Detect which cell encompasses the target text, then output its (x, y) center coordinate. 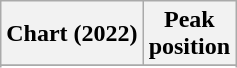
Chart (2022) (72, 34)
Peak position (189, 34)
